From the cell containing the given text, extract its center point as (X, Y) coordinate. 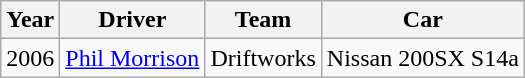
Nissan 200SX S14a (422, 58)
2006 (30, 58)
Team (263, 20)
Car (422, 20)
Phil Morrison (132, 58)
Year (30, 20)
Driver (132, 20)
Driftworks (263, 58)
